Pinpoint the cell where the given text exists, returning its (X, Y) midpoint coordinate. 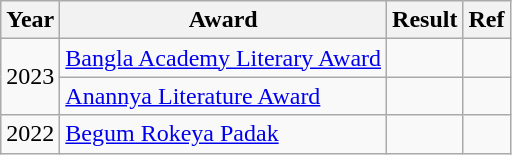
2022 (30, 134)
Anannya Literature Award (224, 96)
Award (224, 20)
Result (425, 20)
Begum Rokeya Padak (224, 134)
Bangla Academy Literary Award (224, 58)
2023 (30, 77)
Year (30, 20)
Ref (486, 20)
